Determine the (x, y) coordinate at the center of the cell enclosing the given text.  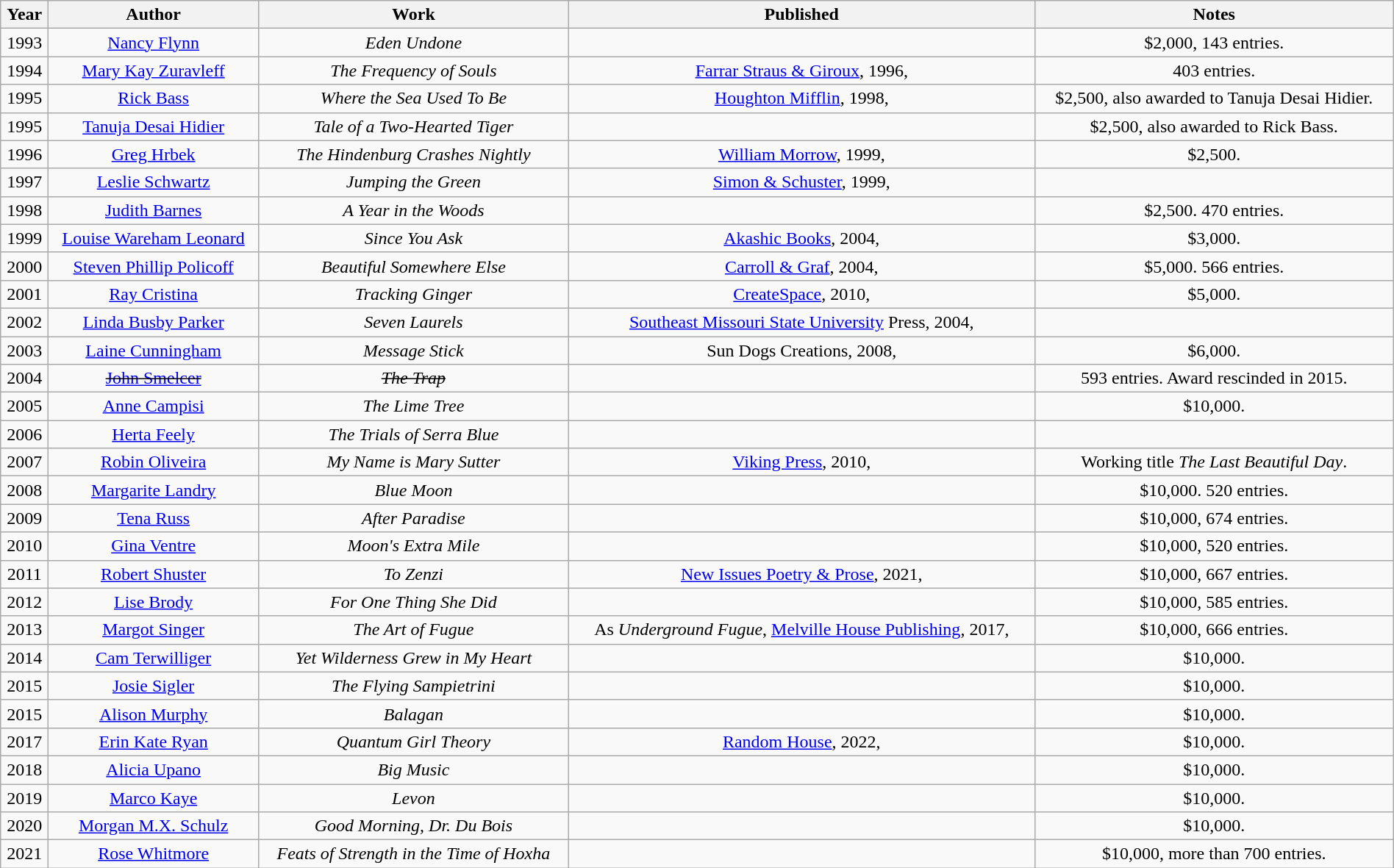
403 entries. (1214, 71)
Work (413, 15)
2012 (25, 602)
The Frequency of Souls (413, 71)
A Year in the Woods (413, 210)
Good Morning, Dr. Du Bois (413, 826)
$10,000, more than 700 entries. (1214, 854)
Steven Phillip Policoff (154, 266)
Tracking Ginger (413, 294)
Herta Feely (154, 434)
Eden Undone (413, 43)
New Issues Poetry & Prose, 2021, (801, 574)
John Smelcer (154, 379)
Nancy Flynn (154, 43)
Simon & Schuster, 1999, (801, 182)
Cam Terwilliger (154, 658)
$2,500. 470 entries. (1214, 210)
Levon (413, 797)
Marco Kaye (154, 797)
Robert Shuster (154, 574)
Beautiful Somewhere Else (413, 266)
Linda Busby Parker (154, 322)
$10,000, 585 entries. (1214, 602)
Big Music (413, 770)
Houghton Mifflin, 1998, (801, 98)
1997 (25, 182)
Alison Murphy (154, 714)
Tanuja Desai Hidier (154, 126)
$2,500, also awarded to Tanuja Desai Hidier. (1214, 98)
2005 (25, 406)
Akashic Books, 2004, (801, 238)
Notes (1214, 15)
Tena Russ (154, 518)
Blue Moon (413, 490)
$6,000. (1214, 351)
My Name is Mary Sutter (413, 462)
Yet Wilderness Grew in My Heart (413, 658)
$10,000. 520 entries. (1214, 490)
Working title The Last Beautiful Day. (1214, 462)
Morgan M.X. Schulz (154, 826)
For One Thing She Did (413, 602)
2021 (25, 854)
2008 (25, 490)
$2,500. (1214, 154)
Jumping the Green (413, 182)
1999 (25, 238)
Seven Laurels (413, 322)
1996 (25, 154)
$10,000, 674 entries. (1214, 518)
Alicia Upano (154, 770)
Message Stick (413, 351)
2018 (25, 770)
Author (154, 15)
The Trials of Serra Blue (413, 434)
1994 (25, 71)
Southeast Missouri State University Press, 2004, (801, 322)
Erin Kate Ryan (154, 742)
Rose Whitmore (154, 854)
2014 (25, 658)
1998 (25, 210)
2004 (25, 379)
After Paradise (413, 518)
$2,500, also awarded to Rick Bass. (1214, 126)
Sun Dogs Creations, 2008, (801, 351)
Laine Cunningham (154, 351)
Where the Sea Used To Be (413, 98)
The Flying Sampietrini (413, 686)
Gina Ventre (154, 546)
1993 (25, 43)
2001 (25, 294)
$2,000, 143 entries. (1214, 43)
2002 (25, 322)
2020 (25, 826)
Lise Brody (154, 602)
2017 (25, 742)
Year (25, 15)
Margot Singer (154, 630)
Feats of Strength in the Time of Hoxha (413, 854)
Greg Hrbek (154, 154)
2013 (25, 630)
The Trap (413, 379)
593 entries. Award rescinded in 2015. (1214, 379)
Viking Press, 2010, (801, 462)
2000 (25, 266)
Louise Wareham Leonard (154, 238)
The Lime Tree (413, 406)
$3,000. (1214, 238)
Published (801, 15)
CreateSpace, 2010, (801, 294)
2006 (25, 434)
Ray Cristina (154, 294)
As Underground Fugue, Melville House Publishing, 2017, (801, 630)
Carroll & Graf, 2004, (801, 266)
Quantum Girl Theory (413, 742)
Leslie Schwartz (154, 182)
2019 (25, 797)
2010 (25, 546)
Robin Oliveira (154, 462)
To Zenzi (413, 574)
2009 (25, 518)
Balagan (413, 714)
Since You Ask (413, 238)
Margarite Landry (154, 490)
Josie Sigler (154, 686)
Anne Campisi (154, 406)
Random House, 2022, (801, 742)
Tale of a Two-Hearted Tiger (413, 126)
2011 (25, 574)
$5,000. (1214, 294)
The Hindenburg Crashes Nightly (413, 154)
The Art of Fugue (413, 630)
2003 (25, 351)
Mary Kay Zuravleff (154, 71)
$10,000, 666 entries. (1214, 630)
$5,000. 566 entries. (1214, 266)
$10,000, 520 entries. (1214, 546)
Rick Bass (154, 98)
Judith Barnes (154, 210)
Farrar Straus & Giroux, 1996, (801, 71)
William Morrow, 1999, (801, 154)
2007 (25, 462)
$10,000, 667 entries. (1214, 574)
Moon's Extra Mile (413, 546)
